Locate the cell with the specified text and output its [X, Y] center coordinate. 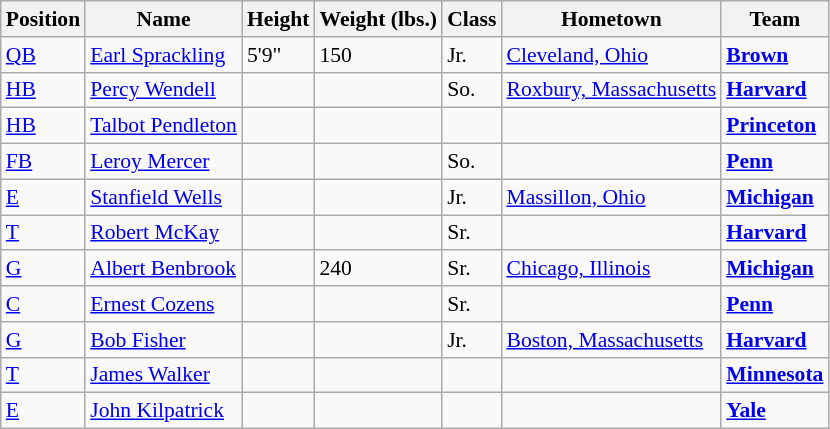
Earl Sprackling [164, 55]
Roxbury, Massachusetts [611, 90]
Albert Benbrook [164, 269]
Boston, Massachusetts [611, 340]
Yale [774, 411]
C [43, 304]
Cleveland, Ohio [611, 55]
Robert McKay [164, 233]
Team [774, 19]
Hometown [611, 19]
QB [43, 55]
Brown [774, 55]
Ernest Cozens [164, 304]
Height [278, 19]
Weight (lbs.) [378, 19]
FB [43, 162]
Stanfield Wells [164, 197]
5'9" [278, 55]
James Walker [164, 375]
240 [378, 269]
Bob Fisher [164, 340]
Percy Wendell [164, 90]
John Kilpatrick [164, 411]
Minnesota [774, 375]
Class [472, 19]
Position [43, 19]
Talbot Pendleton [164, 126]
Leroy Mercer [164, 162]
Princeton [774, 126]
Massillon, Ohio [611, 197]
150 [378, 55]
Name [164, 19]
Chicago, Illinois [611, 269]
